Extract the [X, Y] coordinate from the center of the cell holding the provided text.  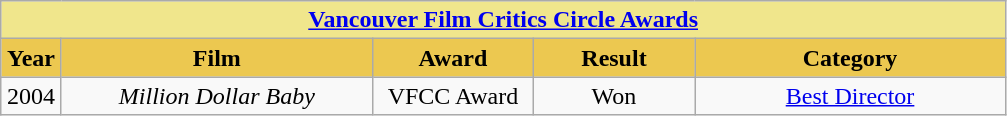
Million Dollar Baby [216, 96]
Category [850, 58]
VFCC Award [452, 96]
Result [614, 58]
Best Director [850, 96]
2004 [32, 96]
Year [32, 58]
Vancouver Film Critics Circle Awards [504, 20]
Award [452, 58]
Film [216, 58]
Won [614, 96]
